Extract the [X, Y] coordinate from the center of the cell holding the provided text.  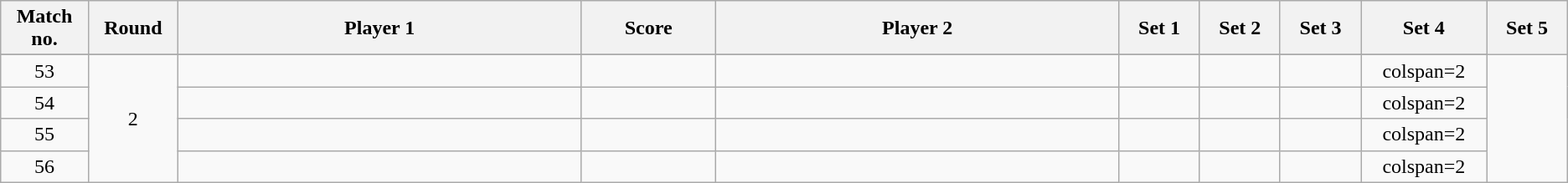
Set 2 [1240, 28]
Set 1 [1159, 28]
2 [132, 119]
55 [45, 135]
54 [45, 103]
Player 2 [916, 28]
Set 3 [1320, 28]
Score [648, 28]
56 [45, 166]
Set 5 [1527, 28]
53 [45, 71]
Round [132, 28]
Match no. [45, 28]
Player 1 [379, 28]
Set 4 [1424, 28]
